Output the [x, y] coordinate of the center of the cell containing the given text.  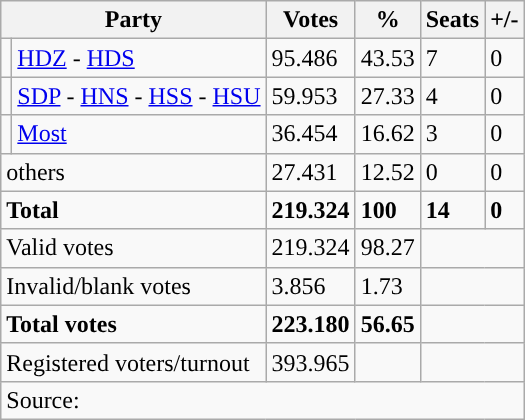
98.27 [388, 248]
Total [134, 210]
59.953 [310, 96]
4 [452, 96]
+/- [504, 20]
3 [452, 134]
56.65 [388, 324]
Party [134, 20]
Votes [310, 20]
393.965 [310, 362]
SDP - HNS - HSS - HSU [139, 96]
16.62 [388, 134]
Registered voters/turnout [134, 362]
27.33 [388, 96]
36.454 [310, 134]
223.180 [310, 324]
% [388, 20]
100 [388, 210]
3.856 [310, 286]
Total votes [134, 324]
27.431 [310, 172]
Invalid/blank votes [134, 286]
7 [452, 58]
Most [139, 134]
1.73 [388, 286]
HDZ - HDS [139, 58]
Source: [262, 400]
others [134, 172]
Seats [452, 20]
Valid votes [134, 248]
95.486 [310, 58]
14 [452, 210]
12.52 [388, 172]
43.53 [388, 58]
